Return [x, y] of the center of cell containing provided text 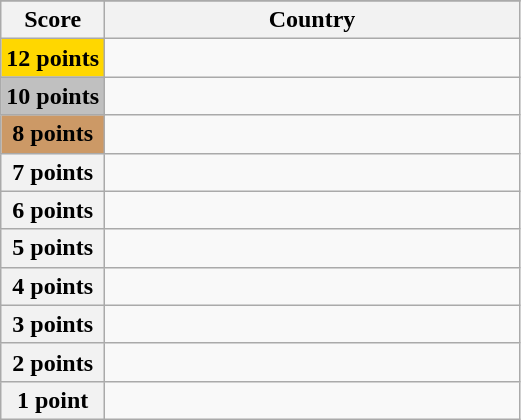
Country [312, 20]
1 point [53, 400]
12 points [53, 58]
10 points [53, 96]
4 points [53, 286]
6 points [53, 210]
8 points [53, 134]
Score [53, 20]
3 points [53, 324]
7 points [53, 172]
2 points [53, 362]
5 points [53, 248]
